Identify which cell holds the provided text, then report its (X, Y) central coordinate. 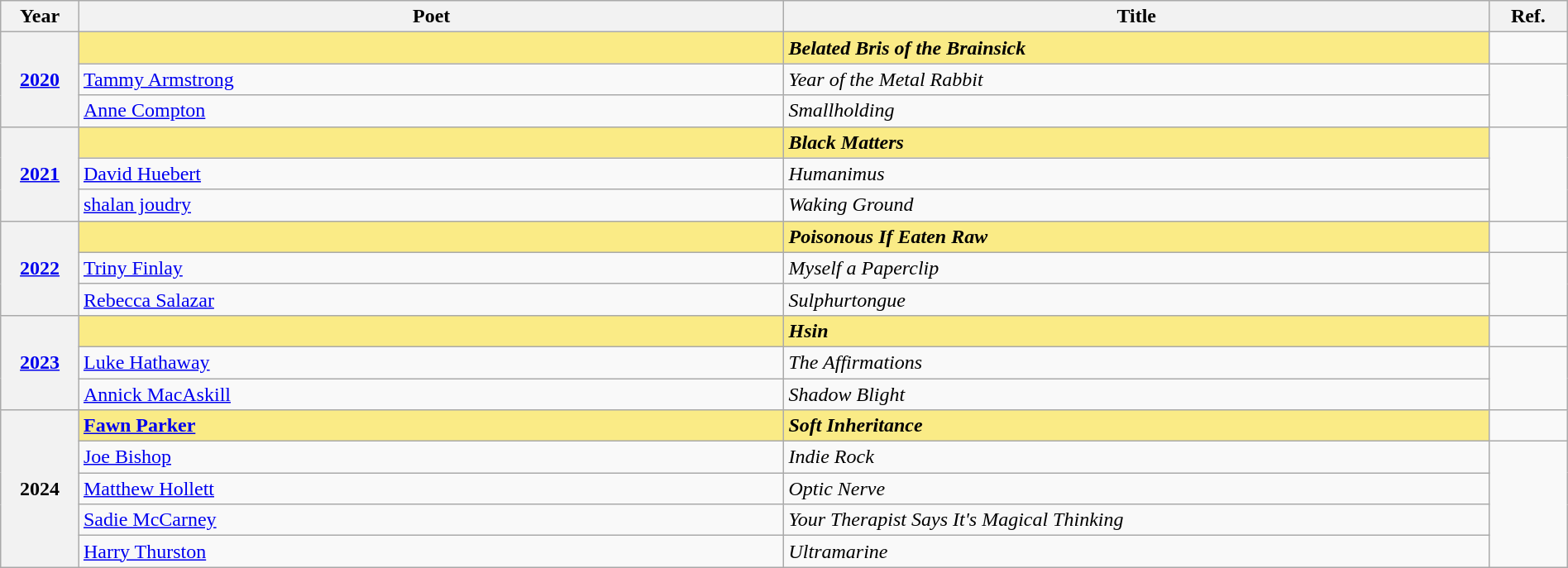
Sadie McCarney (432, 520)
Year of the Metal Rabbit (1136, 79)
Harry Thurston (432, 551)
Poet (432, 17)
Tammy Armstrong (432, 79)
Anne Compton (432, 111)
Black Matters (1136, 142)
Humanimus (1136, 174)
2024 (40, 489)
Rebecca Salazar (432, 299)
2020 (40, 79)
Joe Bishop (432, 457)
Your Therapist Says It's Magical Thinking (1136, 520)
Ultramarine (1136, 551)
Matthew Hollett (432, 489)
Annick MacAskill (432, 394)
Luke Hathaway (432, 362)
Shadow Blight (1136, 394)
Soft Inheritance (1136, 426)
2022 (40, 268)
Title (1136, 17)
shalan joudry (432, 205)
The Affirmations (1136, 362)
Triny Finlay (432, 268)
Hsin (1136, 331)
David Huebert (432, 174)
Waking Ground (1136, 205)
Ref. (1528, 17)
Belated Bris of the Brainsick (1136, 48)
Sulphurtongue (1136, 299)
Indie Rock (1136, 457)
Myself a Paperclip (1136, 268)
2023 (40, 362)
Fawn Parker (432, 426)
2021 (40, 174)
Smallholding (1136, 111)
Year (40, 17)
Optic Nerve (1136, 489)
Poisonous If Eaten Raw (1136, 236)
